Pinpoint the cell where the given text exists, returning its (X, Y) midpoint coordinate. 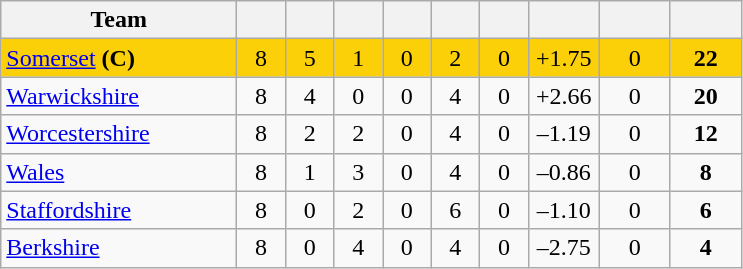
Team (119, 20)
Warwickshire (119, 96)
–1.10 (564, 210)
Staffordshire (119, 210)
20 (706, 96)
+2.66 (564, 96)
Somerset (C) (119, 58)
–2.75 (564, 248)
3 (358, 172)
Wales (119, 172)
+1.75 (564, 58)
Worcestershire (119, 134)
Berkshire (119, 248)
–1.19 (564, 134)
5 (310, 58)
–0.86 (564, 172)
12 (706, 134)
22 (706, 58)
